Provide the [x, y] coordinate of the cell's center where the given text is located.  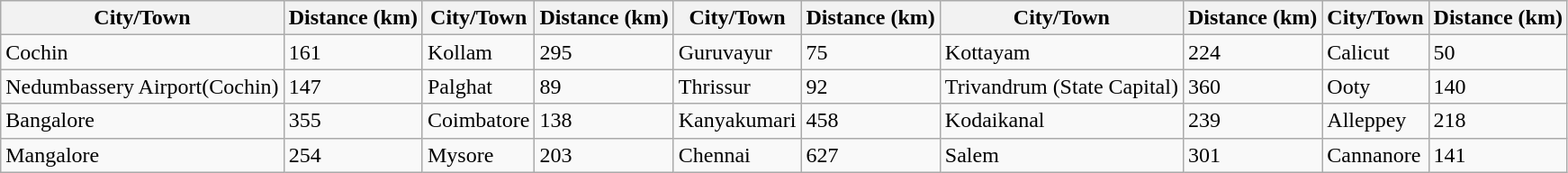
89 [604, 86]
Salem [1061, 155]
224 [1252, 52]
Thrissur [737, 86]
141 [1498, 155]
Palghat [478, 86]
355 [353, 121]
Mangalore [142, 155]
Kodaikanal [1061, 121]
301 [1252, 155]
Kanyakumari [737, 121]
Bangalore [142, 121]
Guruvayur [737, 52]
203 [604, 155]
Nedumbassery Airport(Cochin) [142, 86]
161 [353, 52]
92 [870, 86]
75 [870, 52]
360 [1252, 86]
254 [353, 155]
Chennai [737, 155]
295 [604, 52]
140 [1498, 86]
Cannanore [1375, 155]
458 [870, 121]
218 [1498, 121]
Coimbatore [478, 121]
627 [870, 155]
Mysore [478, 155]
Kollam [478, 52]
Trivandrum (State Capital) [1061, 86]
Ooty [1375, 86]
Alleppey [1375, 121]
239 [1252, 121]
147 [353, 86]
138 [604, 121]
Calicut [1375, 52]
Kottayam [1061, 52]
50 [1498, 52]
Cochin [142, 52]
